Locate the cell with the specified text and output its [X, Y] center coordinate. 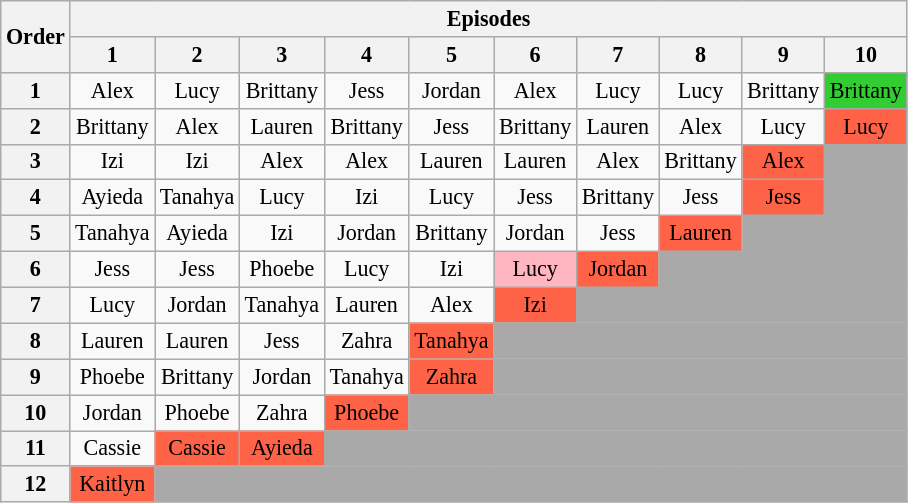
12 [36, 484]
Kaitlyn [112, 484]
Order [36, 36]
11 [36, 448]
Episodes [488, 18]
